Capture the cell that displays the provided text and extract its (x, y) central coordinate. 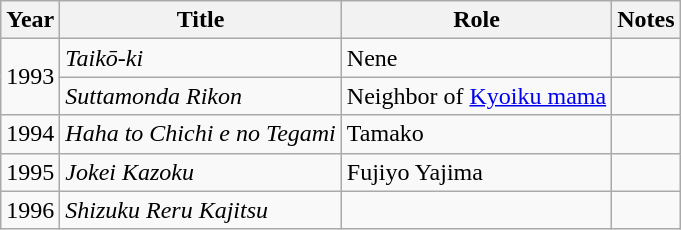
1996 (30, 210)
Year (30, 20)
Nene (476, 58)
Notes (646, 20)
Shizuku Reru Kajitsu (201, 210)
Taikō-ki (201, 58)
Suttamonda Rikon (201, 96)
Fujiyo Yajima (476, 172)
Title (201, 20)
Tamako (476, 134)
Jokei Kazoku (201, 172)
Neighbor of Kyoiku mama (476, 96)
Haha to Chichi e no Tegami (201, 134)
1993 (30, 77)
1995 (30, 172)
1994 (30, 134)
Role (476, 20)
